Scan for the cell matching the given text and deliver its (x, y) coordinate at center. 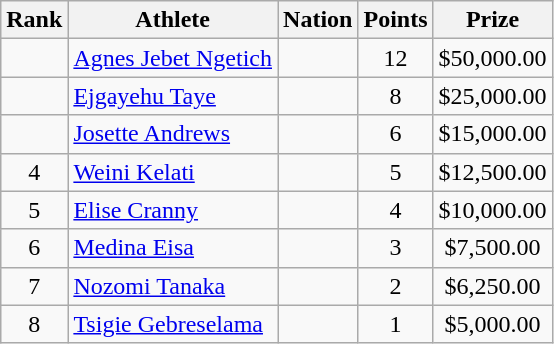
Ejgayehu Taye (173, 96)
Tsigie Gebreselama (173, 324)
$7,500.00 (492, 248)
$50,000.00 (492, 58)
Elise Cranny (173, 210)
Points (396, 20)
$25,000.00 (492, 96)
$15,000.00 (492, 134)
Medina Eisa (173, 248)
2 (396, 286)
Rank (34, 20)
Prize (492, 20)
Athlete (173, 20)
12 (396, 58)
$10,000.00 (492, 210)
Weini Kelati (173, 172)
$5,000.00 (492, 324)
$6,250.00 (492, 286)
3 (396, 248)
Agnes Jebet Ngetich (173, 58)
1 (396, 324)
Nation (318, 20)
Nozomi Tanaka (173, 286)
$12,500.00 (492, 172)
Josette Andrews (173, 134)
7 (34, 286)
